Detect which cell encompasses the target text, then output its [x, y] center coordinate. 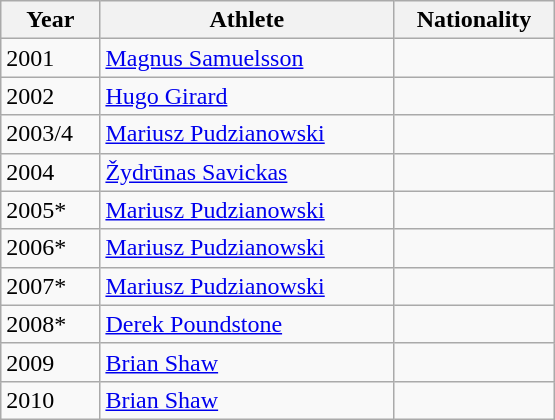
2009 [50, 362]
Hugo Girard [247, 96]
2010 [50, 400]
2005* [50, 210]
2006* [50, 248]
Žydrūnas Savickas [247, 172]
2001 [50, 58]
Derek Poundstone [247, 324]
Athlete [247, 20]
2004 [50, 172]
2002 [50, 96]
2003/4 [50, 134]
2007* [50, 286]
Magnus Samuelsson [247, 58]
Year [50, 20]
2008* [50, 324]
Nationality [474, 20]
